Provide the [X, Y] coordinate of the cell's center where the given text is located.  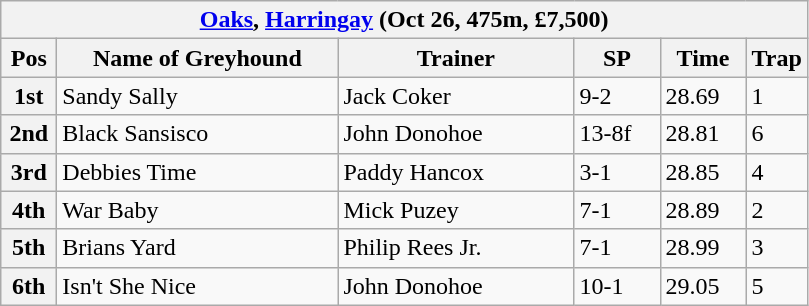
4 [776, 172]
3 [776, 248]
Mick Puzey [456, 210]
Black Sansisco [198, 134]
Brians Yard [198, 248]
28.89 [703, 210]
1 [776, 96]
28.99 [703, 248]
29.05 [703, 286]
9-2 [617, 96]
War Baby [198, 210]
10-1 [617, 286]
28.69 [703, 96]
SP [617, 58]
Isn't She Nice [198, 286]
4th [29, 210]
Pos [29, 58]
3rd [29, 172]
6 [776, 134]
Trap [776, 58]
Paddy Hancox [456, 172]
Sandy Sally [198, 96]
Time [703, 58]
Philip Rees Jr. [456, 248]
5 [776, 286]
28.85 [703, 172]
Jack Coker [456, 96]
5th [29, 248]
Trainer [456, 58]
Oaks, Harringay (Oct 26, 475m, £7,500) [404, 20]
28.81 [703, 134]
1st [29, 96]
2nd [29, 134]
2 [776, 210]
Name of Greyhound [198, 58]
3-1 [617, 172]
6th [29, 286]
13-8f [617, 134]
Debbies Time [198, 172]
